Identify which cell holds the provided text, then report its (x, y) central coordinate. 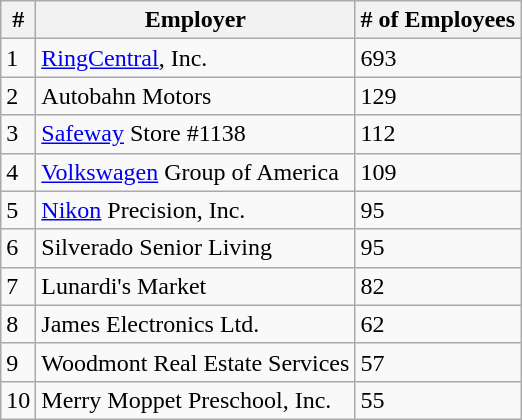
4 (18, 172)
693 (438, 58)
112 (438, 134)
Lunardi's Market (196, 286)
# of Employees (438, 20)
9 (18, 362)
55 (438, 400)
James Electronics Ltd. (196, 324)
7 (18, 286)
# (18, 20)
Woodmont Real Estate Services (196, 362)
82 (438, 286)
Autobahn Motors (196, 96)
Employer (196, 20)
6 (18, 248)
62 (438, 324)
129 (438, 96)
Safeway Store #1138 (196, 134)
Volkswagen Group of America (196, 172)
5 (18, 210)
3 (18, 134)
8 (18, 324)
Nikon Precision, Inc. (196, 210)
Silverado Senior Living (196, 248)
2 (18, 96)
57 (438, 362)
1 (18, 58)
109 (438, 172)
Merry Moppet Preschool, Inc. (196, 400)
10 (18, 400)
RingCentral, Inc. (196, 58)
